Provide the [x, y] coordinate of the cell's center where the given text is located.  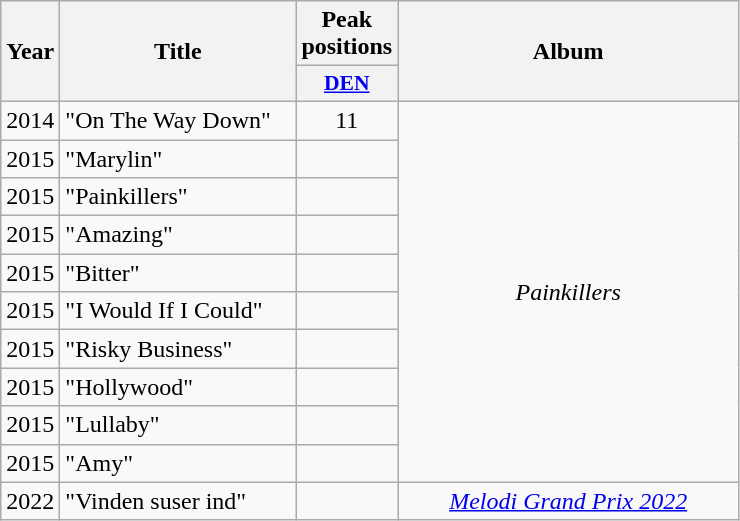
"Amazing" [178, 235]
2014 [30, 120]
"Painkillers" [178, 197]
Title [178, 52]
"Vinden suser ind" [178, 501]
"Risky Business" [178, 349]
Year [30, 52]
2022 [30, 501]
Album [568, 52]
"Bitter" [178, 273]
"I Would If I Could" [178, 311]
Painkillers [568, 292]
"On The Way Down" [178, 120]
11 [347, 120]
"Lullaby" [178, 425]
Peak positions [347, 34]
DEN [347, 84]
"Marylin" [178, 159]
Melodi Grand Prix 2022 [568, 501]
"Hollywood" [178, 387]
"Amy" [178, 463]
